Output the [x, y] coordinate of the center of the cell containing the given text.  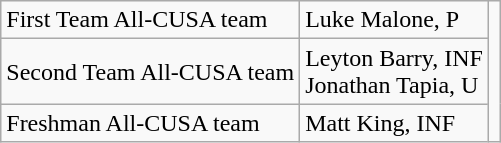
Second Team All-CUSA team [150, 72]
Luke Malone, P [394, 20]
Matt King, INF [394, 123]
Freshman All-CUSA team [150, 123]
First Team All-CUSA team [150, 20]
Leyton Barry, INFJonathan Tapia, U [394, 72]
